Scan for the cell matching the given text and deliver its [X, Y] coordinate at center. 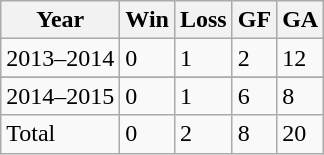
Year [60, 20]
2014–2015 [60, 96]
GF [254, 20]
Total [60, 134]
2013–2014 [60, 58]
20 [300, 134]
GA [300, 20]
Loss [203, 20]
Win [148, 20]
6 [254, 96]
12 [300, 58]
